Search for the cell housing the specified text and yield its [x, y] center coordinate. 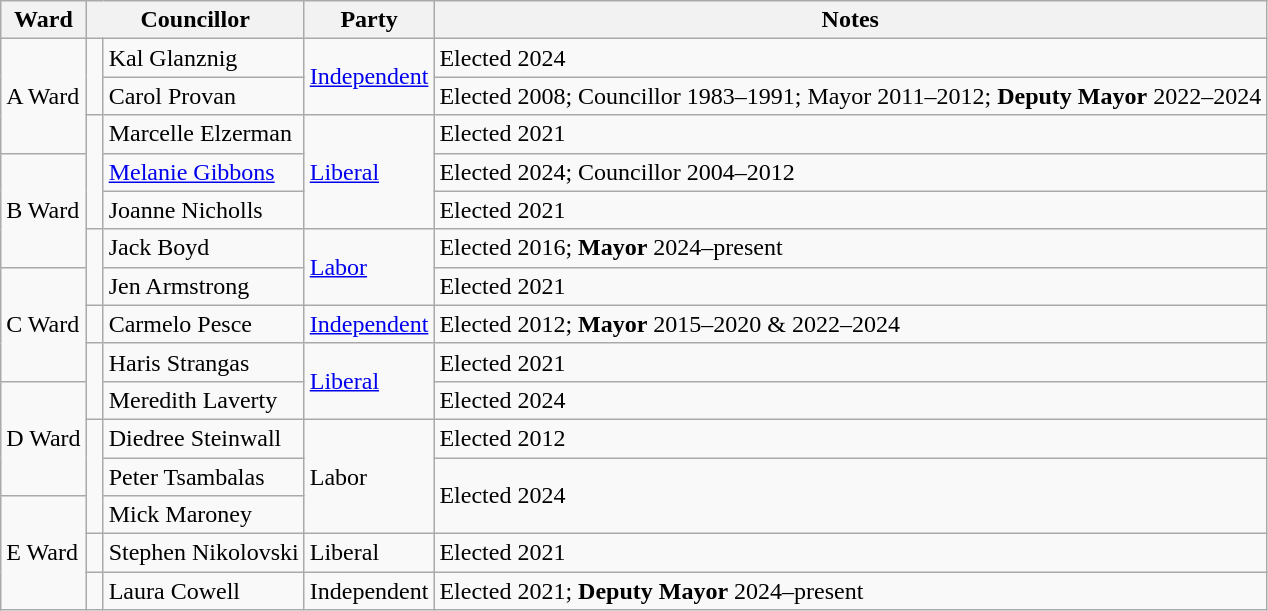
Jack Boyd [204, 248]
Jen Armstrong [204, 286]
Mick Maroney [204, 515]
B Ward [44, 210]
Haris Strangas [204, 362]
Ward [44, 20]
A Ward [44, 96]
Stephen Nikolovski [204, 553]
Laura Cowell [204, 591]
Marcelle Elzerman [204, 134]
Melanie Gibbons [204, 172]
Joanne Nicholls [204, 210]
Diedree Steinwall [204, 438]
Kal Glanznig [204, 58]
Elected 2008; Councillor 1983–1991; Mayor 2011–2012; Deputy Mayor 2022–2024 [850, 96]
C Ward [44, 324]
Party [369, 20]
Peter Tsambalas [204, 477]
Elected 2012; Mayor 2015–2020 & 2022–2024 [850, 324]
Elected 2012 [850, 438]
Carmelo Pesce [204, 324]
Carol Provan [204, 96]
D Ward [44, 438]
Meredith Laverty [204, 400]
Councillor [195, 20]
Elected 2016; Mayor 2024–present [850, 248]
Notes [850, 20]
Elected 2021; Deputy Mayor 2024–present [850, 591]
Elected 2024; Councillor 2004–2012 [850, 172]
E Ward [44, 553]
